Identify which cell holds the provided text, then report its [x, y] central coordinate. 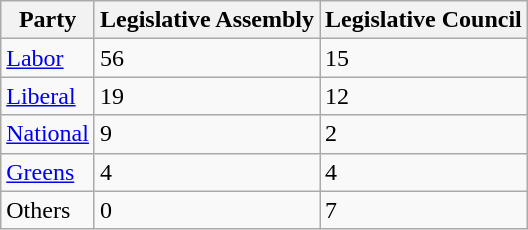
7 [424, 210]
Party [48, 20]
2 [424, 134]
Liberal [48, 96]
Others [48, 210]
19 [206, 96]
0 [206, 210]
National [48, 134]
Labor [48, 58]
12 [424, 96]
9 [206, 134]
56 [206, 58]
15 [424, 58]
Greens [48, 172]
Legislative Assembly [206, 20]
Legislative Council [424, 20]
